For the text-containing cell, return its midpoint in [x, y] coordinate format. 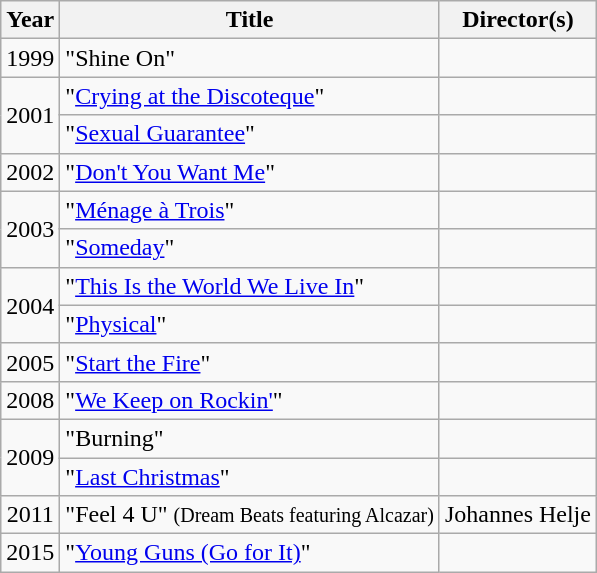
2001 [30, 115]
"Shine On" [250, 58]
2008 [30, 400]
"Ménage à Trois" [250, 210]
"Start the Fire" [250, 362]
Year [30, 20]
"We Keep on Rockin'" [250, 400]
2002 [30, 172]
Director(s) [518, 20]
"Last Christmas" [250, 477]
Title [250, 20]
"Sexual Guarantee" [250, 134]
Johannes Helje [518, 515]
2009 [30, 457]
"Physical" [250, 324]
1999 [30, 58]
"Burning" [250, 438]
2015 [30, 553]
"Feel 4 U" (Dream Beats featuring Alcazar) [250, 515]
"Young Guns (Go for It)" [250, 553]
2005 [30, 362]
"Crying at the Discoteque" [250, 96]
2004 [30, 305]
2003 [30, 229]
"Someday" [250, 248]
"Don't You Want Me" [250, 172]
"This Is the World We Live In" [250, 286]
2011 [30, 515]
